Extract the [x, y] coordinate from the center of the cell holding the provided text.  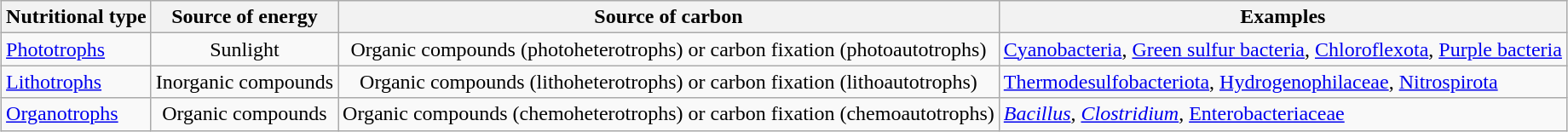
Phototrophs [77, 49]
Examples [1283, 17]
Cyanobacteria, Green sulfur bacteria, Chloroflexota, Purple bacteria [1283, 49]
Nutritional type [77, 17]
Organic compounds (lithoheterotrophs) or carbon fixation (lithoautotrophs) [669, 82]
Source of energy [244, 17]
Sunlight [244, 49]
Organic compounds [244, 114]
Organic compounds (chemoheterotrophs) or carbon fixation (chemoautotrophs) [669, 114]
Source of carbon [669, 17]
Bacillus, Clostridium, Enterobacteriaceae [1283, 114]
Inorganic compounds [244, 82]
Organic compounds (photoheterotrophs) or carbon fixation (photoautotrophs) [669, 49]
Lithotrophs [77, 82]
Organotrophs [77, 114]
Thermodesulfobacteriota, Hydrogenophilaceae, Nitrospirota [1283, 82]
